Provide the (X, Y) coordinate of the cell's center where the given text is located.  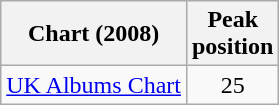
Chart (2008) (94, 34)
Peak position (232, 34)
UK Albums Chart (94, 85)
25 (232, 85)
